Extract the [X, Y] coordinate from the center of the cell holding the provided text.  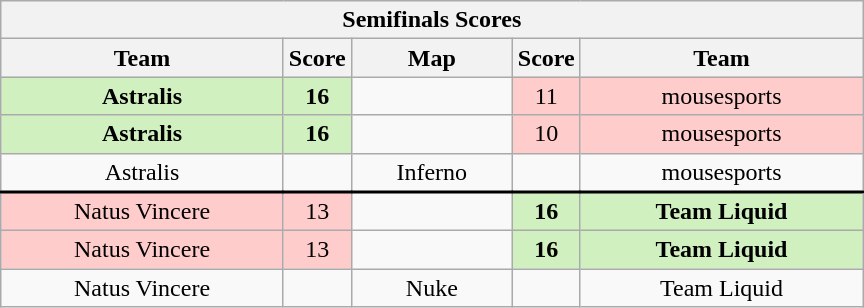
Semifinals Scores [432, 20]
Inferno [432, 172]
11 [546, 96]
Map [432, 58]
10 [546, 134]
Nuke [432, 288]
